Pinpoint the cell where the given text exists, returning its (x, y) midpoint coordinate. 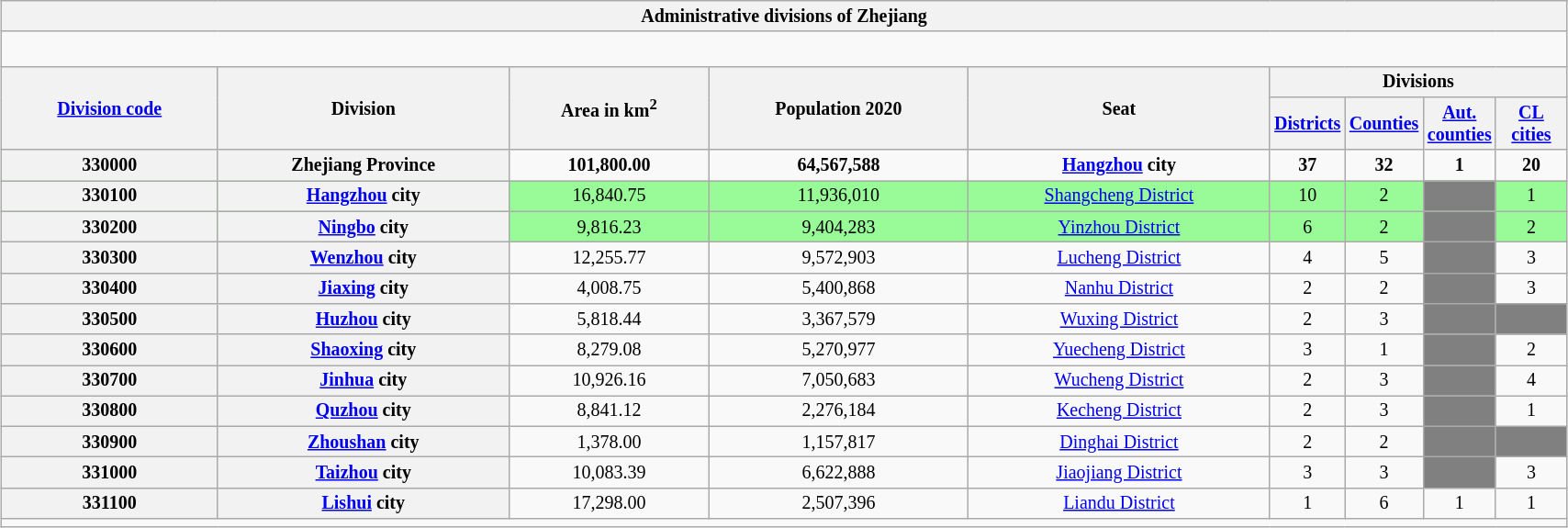
330300 (110, 257)
10,083.39 (609, 472)
1,157,817 (838, 443)
2,507,396 (838, 503)
5,818.44 (609, 320)
9,816.23 (609, 226)
Districts (1307, 123)
Lucheng District (1120, 257)
Division (364, 108)
Kecheng District (1120, 411)
330500 (110, 320)
Population 2020 (838, 108)
7,050,683 (838, 380)
Yinzhou District (1120, 226)
10 (1307, 197)
8,841.12 (609, 411)
Liandu District (1120, 503)
101,800.00 (609, 165)
Zhoushan city (364, 443)
Nanhu District (1120, 288)
330400 (110, 288)
32 (1384, 165)
330700 (110, 380)
37 (1307, 165)
Dinghai District (1120, 443)
12,255.77 (609, 257)
10,926.16 (609, 380)
330100 (110, 197)
Wenzhou city (364, 257)
64,567,588 (838, 165)
Quzhou city (364, 411)
Seat (1120, 108)
Divisions (1417, 83)
331100 (110, 503)
5,400,868 (838, 288)
Shangcheng District (1120, 197)
CL cities (1531, 123)
Area in km2 (609, 108)
8,279.08 (609, 349)
20 (1531, 165)
Shaoxing city (364, 349)
Taizhou city (364, 472)
Ningbo city (364, 226)
Division code (110, 108)
Huzhou city (364, 320)
330600 (110, 349)
Wucheng District (1120, 380)
Administrative divisions of Zhejiang (784, 17)
330000 (110, 165)
Jinhua city (364, 380)
Lishui city (364, 503)
1,378.00 (609, 443)
9,404,283 (838, 226)
330200 (110, 226)
Yuecheng District (1120, 349)
16,840.75 (609, 197)
17,298.00 (609, 503)
2,276,184 (838, 411)
4,008.75 (609, 288)
5 (1384, 257)
Counties (1384, 123)
Zhejiang Province (364, 165)
331000 (110, 472)
5,270,977 (838, 349)
9,572,903 (838, 257)
Jiaxing city (364, 288)
6,622,888 (838, 472)
330800 (110, 411)
Wuxing District (1120, 320)
11,936,010 (838, 197)
Aut. counties (1460, 123)
330900 (110, 443)
3,367,579 (838, 320)
Jiaojiang District (1120, 472)
